Provide the [x, y] coordinate of the cell's center where the given text is located.  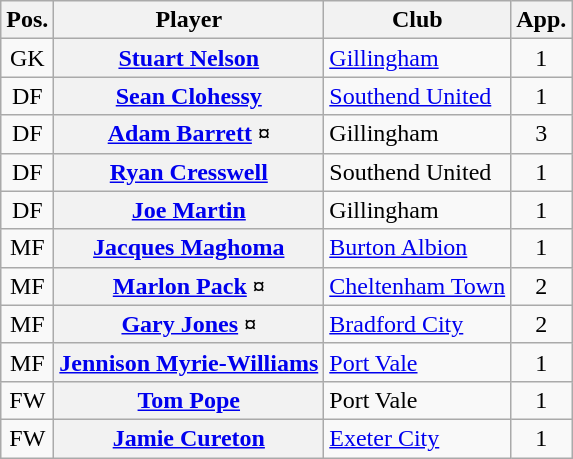
Stuart Nelson [189, 58]
Exeter City [418, 438]
Cheltenham Town [418, 286]
Jamie Cureton [189, 438]
Player [189, 20]
3 [542, 134]
Club [418, 20]
Bradford City [418, 324]
Jennison Myrie-Williams [189, 362]
Burton Albion [418, 248]
App. [542, 20]
Joe Martin [189, 210]
Adam Barrett ¤ [189, 134]
Marlon Pack ¤ [189, 286]
Jacques Maghoma [189, 248]
GK [28, 58]
Ryan Cresswell [189, 172]
Pos. [28, 20]
Sean Clohessy [189, 96]
Gary Jones ¤ [189, 324]
Tom Pope [189, 400]
